Search for the cell housing the specified text and yield its [x, y] center coordinate. 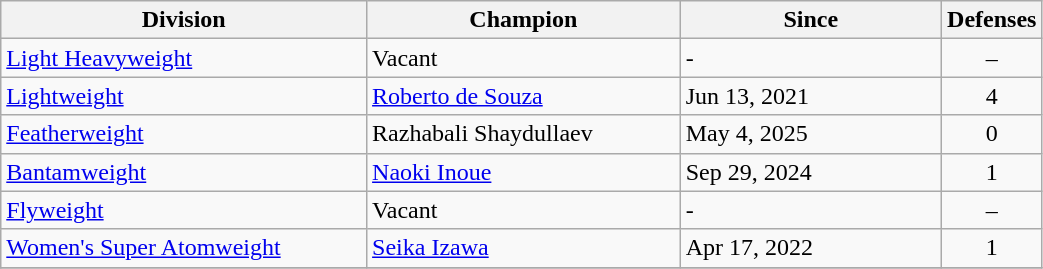
Sep 29, 2024 [810, 172]
Seika Izawa [524, 248]
Naoki Inoue [524, 172]
Apr 17, 2022 [810, 248]
Champion [524, 20]
0 [992, 134]
Roberto de Souza [524, 96]
4 [992, 96]
Lightweight [184, 96]
Since [810, 20]
Bantamweight [184, 172]
Division [184, 20]
Defenses [992, 20]
Women's Super Atomweight [184, 248]
May 4, 2025 [810, 134]
Light Heavyweight [184, 58]
Featherweight [184, 134]
Flyweight [184, 210]
Razhabali Shaydullaev [524, 134]
Jun 13, 2021 [810, 96]
